Scan for the cell matching the given text and deliver its (X, Y) coordinate at center. 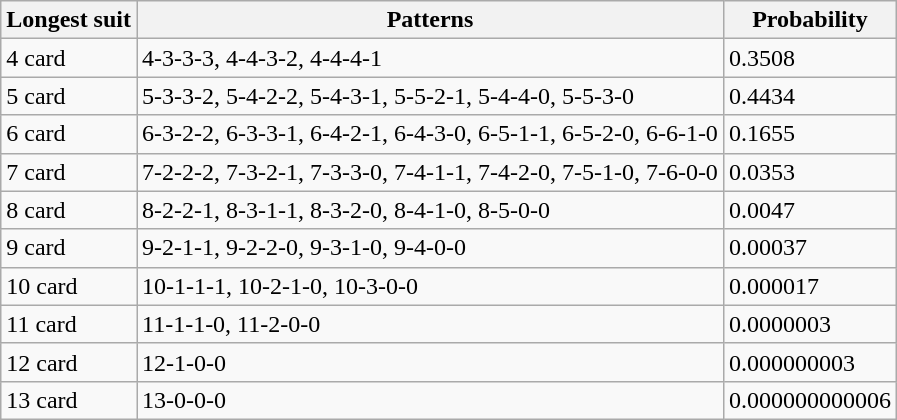
10-1-1-1, 10-2-1-0, 10-3-0-0 (430, 286)
0.000000000006 (810, 400)
0.0000003 (810, 324)
0.1655 (810, 134)
9-2-1-1, 9-2-2-0, 9-3-1-0, 9-4-0-0 (430, 248)
0.00037 (810, 248)
10 card (69, 286)
4 card (69, 58)
Probability (810, 20)
0.4434 (810, 96)
Patterns (430, 20)
0.3508 (810, 58)
6-3-2-2, 6-3-3-1, 6-4-2-1, 6-4-3-0, 6-5-1-1, 6-5-2-0, 6-6-1-0 (430, 134)
4-3-3-3, 4-4-3-2, 4-4-4-1 (430, 58)
6 card (69, 134)
12 card (69, 362)
12-1-0-0 (430, 362)
13-0-0-0 (430, 400)
7 card (69, 172)
11 card (69, 324)
11-1-1-0, 11-2-0-0 (430, 324)
0.0047 (810, 210)
0.000017 (810, 286)
7-2-2-2, 7-3-2-1, 7-3-3-0, 7-4-1-1, 7-4-2-0, 7-5-1-0, 7-6-0-0 (430, 172)
Longest suit (69, 20)
0.0353 (810, 172)
5-3-3-2, 5-4-2-2, 5-4-3-1, 5-5-2-1, 5-4-4-0, 5-5-3-0 (430, 96)
8 card (69, 210)
0.000000003 (810, 362)
9 card (69, 248)
8-2-2-1, 8-3-1-1, 8-3-2-0, 8-4-1-0, 8-5-0-0 (430, 210)
5 card (69, 96)
13 card (69, 400)
